For the text-containing cell, return its midpoint in [x, y] coordinate format. 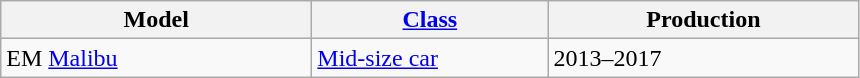
2013–2017 [704, 58]
Model [156, 20]
Mid-size car [430, 58]
Class [430, 20]
Production [704, 20]
EM Malibu [156, 58]
